Identify which cell holds the provided text, then report its [x, y] central coordinate. 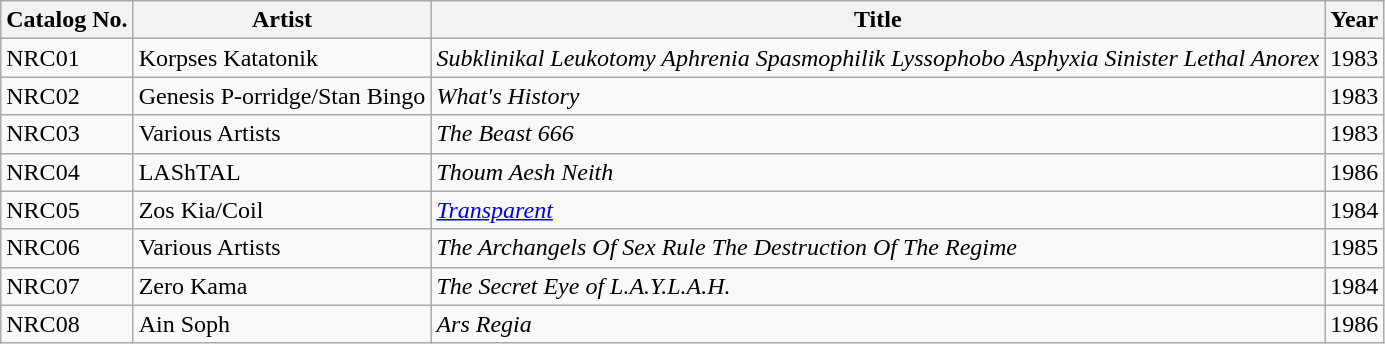
NRC06 [67, 248]
The Archangels Of Sex Rule The Destruction Of The Regime [878, 248]
Ars Regia [878, 324]
Genesis P-orridge/Stan Bingo [282, 96]
NRC04 [67, 172]
What's History [878, 96]
Thoum Aesh Neith [878, 172]
Ain Soph [282, 324]
Year [1354, 20]
Korpses Katatonik [282, 58]
NRC01 [67, 58]
Zero Kama [282, 286]
NRC02 [67, 96]
1985 [1354, 248]
NRC05 [67, 210]
Transparent [878, 210]
The Secret Eye of L.A.Y.L.A.H. [878, 286]
The Beast 666 [878, 134]
Subklinikal Leukotomy Aphrenia Spasmophilik Lyssophobo Asphyxia Sinister Lethal Anorex [878, 58]
Zos Kia/Coil [282, 210]
NRC07 [67, 286]
LAShTAL [282, 172]
NRC08 [67, 324]
Artist [282, 20]
Catalog No. [67, 20]
NRC03 [67, 134]
Title [878, 20]
